Return the [x, y] coordinate for the center point of the cell that contains the specified text.  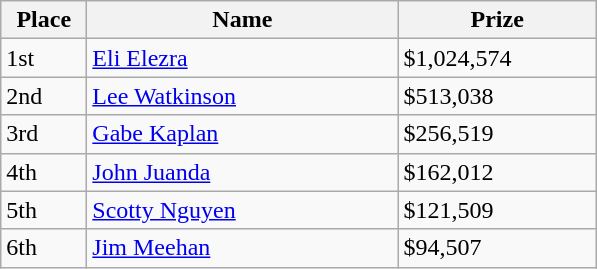
$94,507 [498, 248]
$1,024,574 [498, 58]
$121,509 [498, 210]
$256,519 [498, 134]
$162,012 [498, 172]
1st [44, 58]
Gabe Kaplan [242, 134]
Scotty Nguyen [242, 210]
Eli Elezra [242, 58]
4th [44, 172]
Prize [498, 20]
3rd [44, 134]
Jim Meehan [242, 248]
$513,038 [498, 96]
Lee Watkinson [242, 96]
2nd [44, 96]
5th [44, 210]
Name [242, 20]
6th [44, 248]
John Juanda [242, 172]
Place [44, 20]
